Output the (X, Y) coordinate of the center of the cell containing the given text.  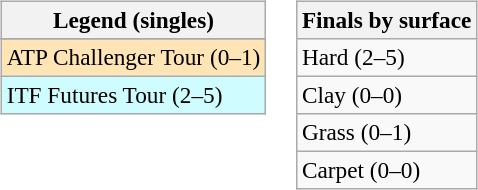
Finals by surface (387, 20)
Grass (0–1) (387, 133)
Hard (2–5) (387, 57)
Carpet (0–0) (387, 171)
Legend (singles) (133, 20)
Clay (0–0) (387, 95)
ITF Futures Tour (2–5) (133, 95)
ATP Challenger Tour (0–1) (133, 57)
